Pinpoint the cell where the given text exists, returning its [x, y] midpoint coordinate. 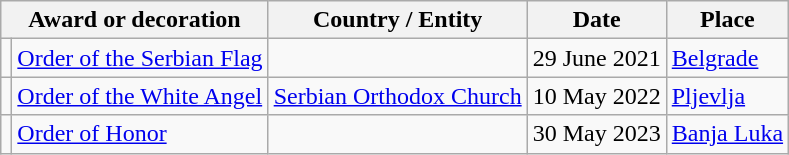
Belgrade [727, 58]
29 June 2021 [596, 58]
30 May 2023 [596, 134]
Pljevlja [727, 96]
Place [727, 20]
Banja Luka [727, 134]
Country / Entity [398, 20]
Serbian Orthodox Church [398, 96]
Date [596, 20]
Award or decoration [134, 20]
Order of Honor [140, 134]
10 May 2022 [596, 96]
Order of the White Angel [140, 96]
Order of the Serbian Flag [140, 58]
